From the cell containing the given text, extract its center point as [x, y] coordinate. 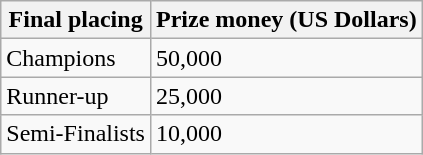
Prize money (US Dollars) [286, 20]
10,000 [286, 134]
Final placing [76, 20]
50,000 [286, 58]
Runner-up [76, 96]
Semi-Finalists [76, 134]
25,000 [286, 96]
Champions [76, 58]
